Provide the (x, y) coordinate of the cell's center where the given text is located.  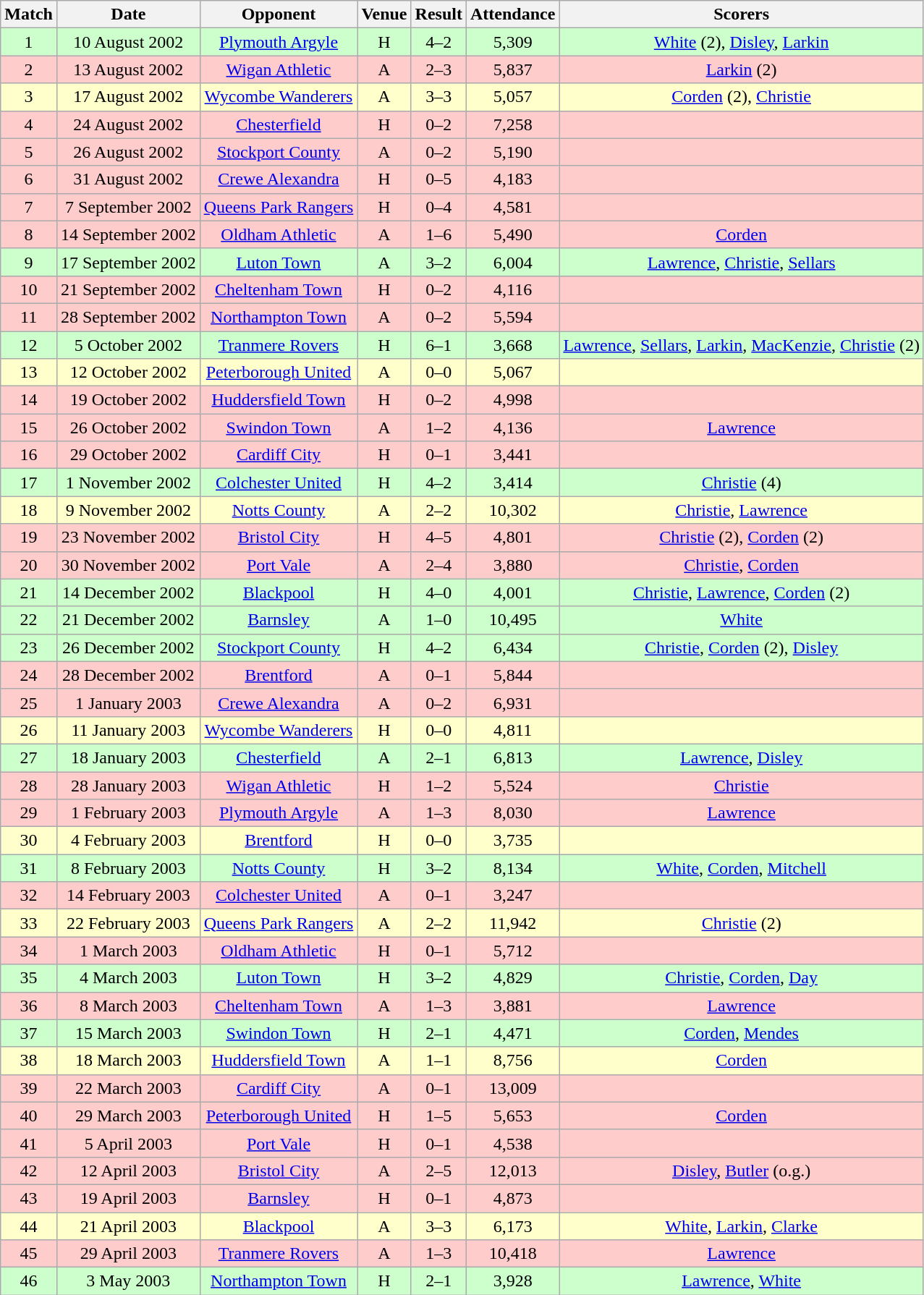
30 (29, 841)
1–5 (438, 1116)
Christie, Lawrence, Corden (2) (742, 593)
4,581 (512, 207)
3,735 (512, 841)
Opponent (279, 14)
1–1 (438, 1061)
4,829 (512, 978)
29 April 2003 (128, 1254)
7 (29, 207)
34 (29, 951)
5,837 (512, 69)
3,928 (512, 1281)
29 March 2003 (128, 1116)
23 (29, 647)
12 October 2002 (128, 373)
14 September 2002 (128, 234)
4,811 (512, 730)
23 November 2002 (128, 538)
4 March 2003 (128, 978)
22 February 2003 (128, 923)
18 January 2003 (128, 757)
Christie, Lawrence (742, 510)
6,434 (512, 647)
7,258 (512, 124)
Lawrence, Disley (742, 757)
39 (29, 1088)
28 (29, 785)
1 (29, 42)
Scorers (742, 14)
13 August 2002 (128, 69)
15 (29, 428)
4,116 (512, 289)
14 (29, 400)
3 (29, 97)
46 (29, 1281)
Result (438, 14)
4 February 2003 (128, 841)
40 (29, 1116)
6–1 (438, 345)
10 (29, 289)
4,873 (512, 1198)
21 December 2002 (128, 620)
26 August 2002 (128, 152)
25 (29, 702)
19 April 2003 (128, 1198)
1 January 2003 (128, 702)
10,302 (512, 510)
Christie, Corden, Day (742, 978)
4–0 (438, 593)
13 (29, 373)
White (2), Disley, Larkin (742, 42)
44 (29, 1226)
1 February 2003 (128, 813)
5,309 (512, 42)
17 (29, 483)
33 (29, 923)
12,013 (512, 1171)
3 May 2003 (128, 1281)
White, Corden, Mitchell (742, 868)
37 (29, 1033)
11,942 (512, 923)
Christie (2), Corden (2) (742, 538)
8 March 2003 (128, 1006)
45 (29, 1254)
8 February 2003 (128, 868)
8 (29, 234)
Disley, Butler (o.g.) (742, 1171)
38 (29, 1061)
29 October 2002 (128, 455)
Larkin (2) (742, 69)
11 January 2003 (128, 730)
4,998 (512, 400)
29 (29, 813)
5,524 (512, 785)
26 December 2002 (128, 647)
1 March 2003 (128, 951)
6,173 (512, 1226)
3,247 (512, 896)
Match (29, 14)
0–4 (438, 207)
26 October 2002 (128, 428)
5,057 (512, 97)
6,931 (512, 702)
Christie (4) (742, 483)
Lawrence, Christie, Sellars (742, 262)
17 September 2002 (128, 262)
5 October 2002 (128, 345)
Lawrence, Sellars, Larkin, MacKenzie, Christie (2) (742, 345)
1 November 2002 (128, 483)
5,490 (512, 234)
2 (29, 69)
Venue (384, 14)
26 (29, 730)
5,067 (512, 373)
3,441 (512, 455)
4,136 (512, 428)
10,418 (512, 1254)
4–5 (438, 538)
24 (29, 675)
22 March 2003 (128, 1088)
9 November 2002 (128, 510)
22 (29, 620)
32 (29, 896)
White (742, 620)
5 April 2003 (128, 1143)
6,813 (512, 757)
36 (29, 1006)
7 September 2002 (128, 207)
Lawrence, White (742, 1281)
14 February 2003 (128, 896)
8,030 (512, 813)
Corden (2), Christie (742, 97)
1–6 (438, 234)
10,495 (512, 620)
6,004 (512, 262)
3,668 (512, 345)
2–4 (438, 565)
21 (29, 593)
42 (29, 1171)
3,881 (512, 1006)
4,183 (512, 179)
2–5 (438, 1171)
0–5 (438, 179)
19 October 2002 (128, 400)
13,009 (512, 1088)
15 March 2003 (128, 1033)
28 January 2003 (128, 785)
Christie (2) (742, 923)
Attendance (512, 14)
21 April 2003 (128, 1226)
3,414 (512, 483)
30 November 2002 (128, 565)
Christie, Corden (2), Disley (742, 647)
19 (29, 538)
Corden, Mendes (742, 1033)
3,880 (512, 565)
1–0 (438, 620)
5,844 (512, 675)
31 (29, 868)
14 December 2002 (128, 593)
4,471 (512, 1033)
17 August 2002 (128, 97)
41 (29, 1143)
9 (29, 262)
31 August 2002 (128, 179)
43 (29, 1198)
21 September 2002 (128, 289)
5,653 (512, 1116)
6 (29, 179)
16 (29, 455)
18 (29, 510)
10 August 2002 (128, 42)
5 (29, 152)
24 August 2002 (128, 124)
20 (29, 565)
White, Larkin, Clarke (742, 1226)
Date (128, 14)
Christie, Corden (742, 565)
28 September 2002 (128, 317)
8,756 (512, 1061)
Christie (742, 785)
4,538 (512, 1143)
4 (29, 124)
27 (29, 757)
4,801 (512, 538)
11 (29, 317)
5,712 (512, 951)
2–3 (438, 69)
4,001 (512, 593)
8,134 (512, 868)
12 (29, 345)
12 April 2003 (128, 1171)
28 December 2002 (128, 675)
5,594 (512, 317)
18 March 2003 (128, 1061)
5,190 (512, 152)
35 (29, 978)
